Capture the cell that displays the provided text and extract its [X, Y] central coordinate. 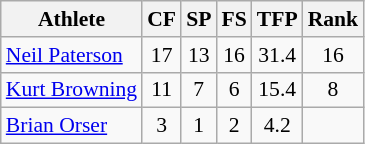
Athlete [72, 19]
Neil Paterson [72, 55]
1 [198, 126]
13 [198, 55]
2 [234, 126]
4.2 [278, 126]
6 [234, 90]
SP [198, 19]
3 [162, 126]
FS [234, 19]
Brian Orser [72, 126]
Rank [334, 19]
31.4 [278, 55]
17 [162, 55]
Kurt Browning [72, 90]
TFP [278, 19]
8 [334, 90]
11 [162, 90]
15.4 [278, 90]
7 [198, 90]
CF [162, 19]
